Capture the cell that displays the provided text and extract its [x, y] central coordinate. 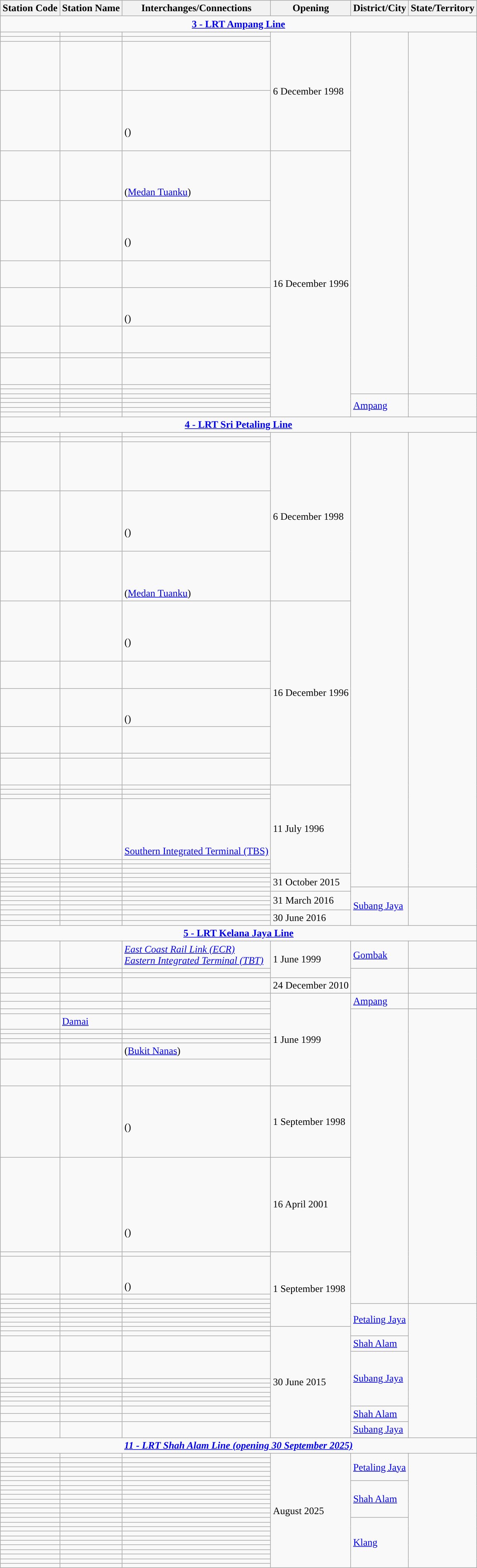
24 December 2010 [311, 985]
State/Territory [442, 8]
Station Name [91, 8]
(Bukit Nanas) [196, 1051]
Southern Integrated Terminal (TBS) [196, 829]
5 - LRT Kelana Jaya Line [238, 933]
District/City [379, 8]
31 October 2015 [311, 882]
Station Code [30, 8]
4 - LRT Sri Petaling Line [238, 424]
30 June 2016 [311, 918]
Klang [379, 1543]
Gombak [379, 955]
30 June 2015 [311, 1382]
11 July 1996 [311, 829]
Damai [91, 1021]
16 April 2001 [311, 1204]
Opening [311, 8]
31 March 2016 [311, 900]
11 - LRT Shah Alam Line (opening 30 September 2025) [238, 1445]
East Coast Rail Link (ECR) Eastern Integrated Terminal (TBT) [196, 955]
3 - LRT Ampang Line [238, 24]
August 2025 [311, 1510]
Interchanges/Connections [196, 8]
